Locate the cell with the specified text and output its [X, Y] center coordinate. 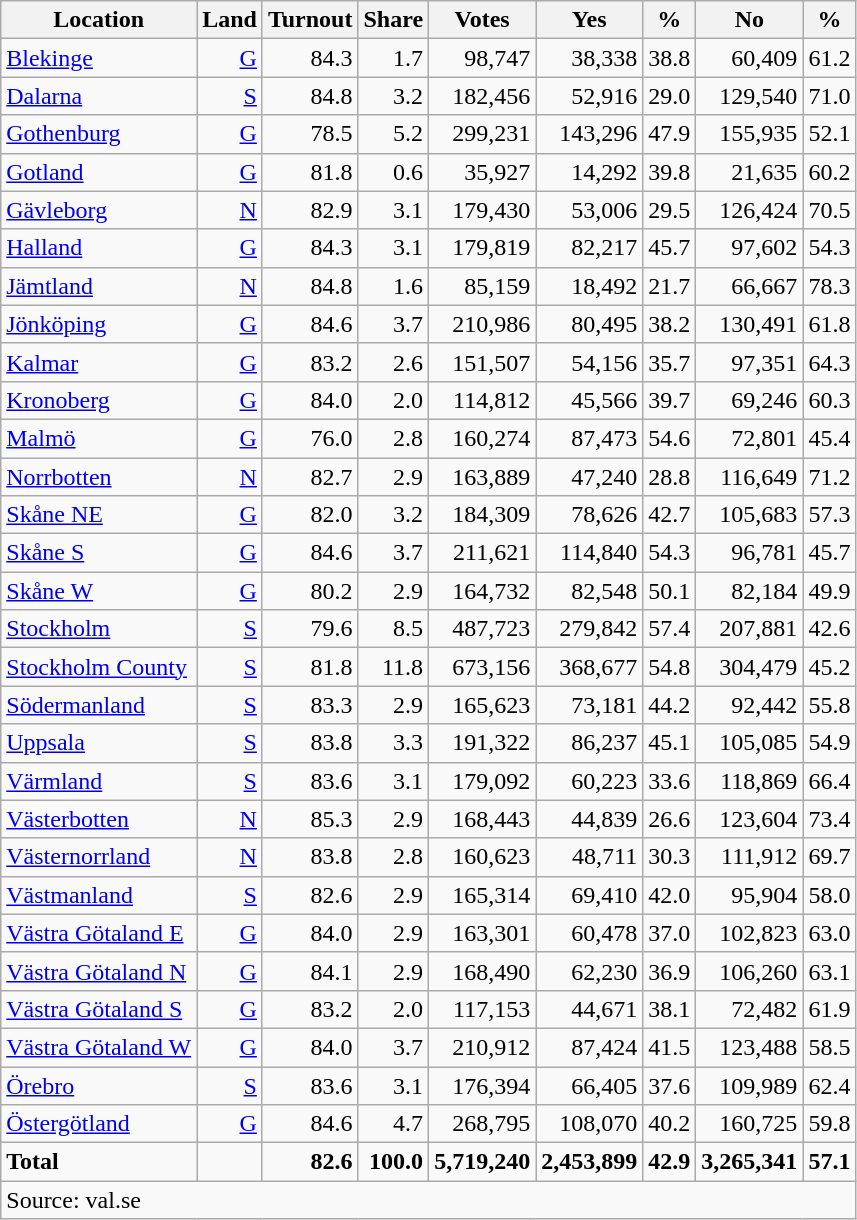
114,812 [482, 400]
80.2 [310, 591]
62.4 [830, 1085]
18,492 [590, 286]
26.6 [670, 819]
Land [230, 20]
100.0 [394, 1162]
No [750, 20]
38.2 [670, 324]
48,711 [590, 857]
279,842 [590, 629]
71.2 [830, 477]
299,231 [482, 134]
Värmland [99, 781]
109,989 [750, 1085]
73,181 [590, 705]
54.6 [670, 438]
Votes [482, 20]
163,889 [482, 477]
64.3 [830, 362]
63.0 [830, 933]
47,240 [590, 477]
Stockholm County [99, 667]
Västra Götaland E [99, 933]
54.9 [830, 743]
42.6 [830, 629]
44.2 [670, 705]
2.6 [394, 362]
58.5 [830, 1047]
29.0 [670, 96]
Skåne NE [99, 515]
Södermanland [99, 705]
207,881 [750, 629]
84.1 [310, 971]
58.0 [830, 895]
11.8 [394, 667]
45.1 [670, 743]
5,719,240 [482, 1162]
78,626 [590, 515]
Västra Götaland W [99, 1047]
71.0 [830, 96]
Västerbotten [99, 819]
117,153 [482, 1009]
41.5 [670, 1047]
Västra Götaland S [99, 1009]
179,092 [482, 781]
44,839 [590, 819]
Source: val.se [428, 1200]
165,623 [482, 705]
85,159 [482, 286]
168,443 [482, 819]
54.8 [670, 667]
28.8 [670, 477]
182,456 [482, 96]
57.1 [830, 1162]
42.0 [670, 895]
21.7 [670, 286]
80,495 [590, 324]
Gothenburg [99, 134]
61.2 [830, 58]
38,338 [590, 58]
211,621 [482, 553]
60,478 [590, 933]
40.2 [670, 1124]
57.3 [830, 515]
39.8 [670, 172]
5.2 [394, 134]
487,723 [482, 629]
160,623 [482, 857]
105,085 [750, 743]
85.3 [310, 819]
79.6 [310, 629]
69.7 [830, 857]
35,927 [482, 172]
179,430 [482, 210]
29.5 [670, 210]
42.7 [670, 515]
130,491 [750, 324]
36.9 [670, 971]
160,274 [482, 438]
Kronoberg [99, 400]
Share [394, 20]
151,507 [482, 362]
33.6 [670, 781]
Västra Götaland N [99, 971]
98,747 [482, 58]
Skåne S [99, 553]
73.4 [830, 819]
38.8 [670, 58]
116,649 [750, 477]
123,604 [750, 819]
Yes [590, 20]
111,912 [750, 857]
60,223 [590, 781]
82,217 [590, 248]
184,309 [482, 515]
87,473 [590, 438]
123,488 [750, 1047]
106,260 [750, 971]
72,482 [750, 1009]
92,442 [750, 705]
2,453,899 [590, 1162]
50.1 [670, 591]
66,667 [750, 286]
102,823 [750, 933]
54,156 [590, 362]
49.9 [830, 591]
82,548 [590, 591]
368,677 [590, 667]
45.2 [830, 667]
61.9 [830, 1009]
66.4 [830, 781]
1.7 [394, 58]
60,409 [750, 58]
82.0 [310, 515]
191,322 [482, 743]
Halland [99, 248]
118,869 [750, 781]
59.8 [830, 1124]
72,801 [750, 438]
97,351 [750, 362]
0.6 [394, 172]
95,904 [750, 895]
45,566 [590, 400]
8.5 [394, 629]
Skåne W [99, 591]
47.9 [670, 134]
129,540 [750, 96]
155,935 [750, 134]
Jönköping [99, 324]
62,230 [590, 971]
179,819 [482, 248]
69,246 [750, 400]
Västernorrland [99, 857]
210,986 [482, 324]
Total [99, 1162]
168,490 [482, 971]
Kalmar [99, 362]
Västmanland [99, 895]
97,602 [750, 248]
Gävleborg [99, 210]
55.8 [830, 705]
66,405 [590, 1085]
60.3 [830, 400]
163,301 [482, 933]
42.9 [670, 1162]
14,292 [590, 172]
108,070 [590, 1124]
82.7 [310, 477]
Stockholm [99, 629]
39.7 [670, 400]
143,296 [590, 134]
Gotland [99, 172]
96,781 [750, 553]
52.1 [830, 134]
673,156 [482, 667]
87,424 [590, 1047]
Uppsala [99, 743]
30.3 [670, 857]
63.1 [830, 971]
83.3 [310, 705]
Turnout [310, 20]
37.6 [670, 1085]
Blekinge [99, 58]
126,424 [750, 210]
4.7 [394, 1124]
165,314 [482, 895]
37.0 [670, 933]
164,732 [482, 591]
Östergötland [99, 1124]
78.3 [830, 286]
35.7 [670, 362]
Location [99, 20]
60.2 [830, 172]
Norrbotten [99, 477]
Jämtland [99, 286]
105,683 [750, 515]
114,840 [590, 553]
76.0 [310, 438]
3,265,341 [750, 1162]
210,912 [482, 1047]
78.5 [310, 134]
57.4 [670, 629]
82,184 [750, 591]
176,394 [482, 1085]
44,671 [590, 1009]
61.8 [830, 324]
304,479 [750, 667]
Örebro [99, 1085]
Dalarna [99, 96]
86,237 [590, 743]
52,916 [590, 96]
268,795 [482, 1124]
45.4 [830, 438]
21,635 [750, 172]
38.1 [670, 1009]
Malmö [99, 438]
69,410 [590, 895]
82.9 [310, 210]
53,006 [590, 210]
3.3 [394, 743]
160,725 [750, 1124]
1.6 [394, 286]
70.5 [830, 210]
